Identify which cell holds the provided text, then report its [X, Y] central coordinate. 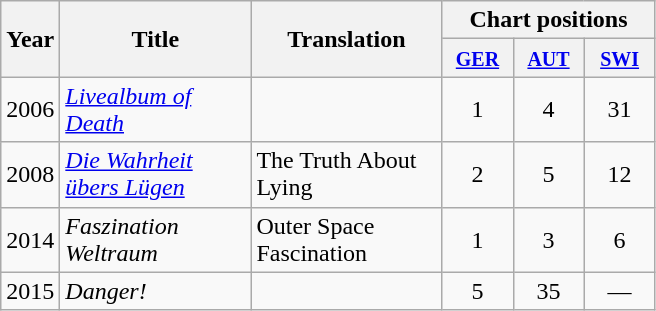
Livealbum of Death [156, 110]
2014 [30, 240]
SWI [620, 58]
Translation [346, 39]
6 [620, 240]
— [620, 291]
2006 [30, 110]
3 [548, 240]
4 [548, 110]
Faszination Weltraum [156, 240]
Die Wahrheit übers Lügen [156, 174]
2 [478, 174]
2015 [30, 291]
The Truth About Lying [346, 174]
Outer Space Fascination [346, 240]
AUT [548, 58]
12 [620, 174]
Chart positions [548, 20]
GER [478, 58]
Danger! [156, 291]
Year [30, 39]
2008 [30, 174]
35 [548, 291]
Title [156, 39]
31 [620, 110]
